Return the (x, y) coordinate for the center point of the cell that contains the specified text.  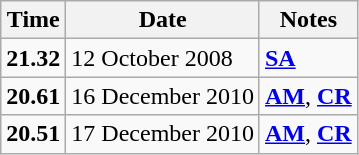
Date (163, 20)
12 October 2008 (163, 58)
17 December 2010 (163, 134)
Notes (308, 20)
21.32 (34, 58)
20.51 (34, 134)
20.61 (34, 96)
16 December 2010 (163, 96)
SA (308, 58)
Time (34, 20)
